Capture the cell that displays the provided text and extract its [X, Y] central coordinate. 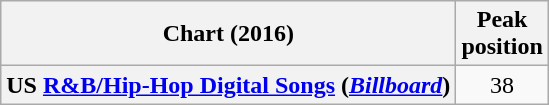
Chart (2016) [228, 34]
38 [502, 85]
US R&B/Hip-Hop Digital Songs (Billboard) [228, 85]
Peakposition [502, 34]
